For the text-containing cell, return its midpoint in (x, y) coordinate format. 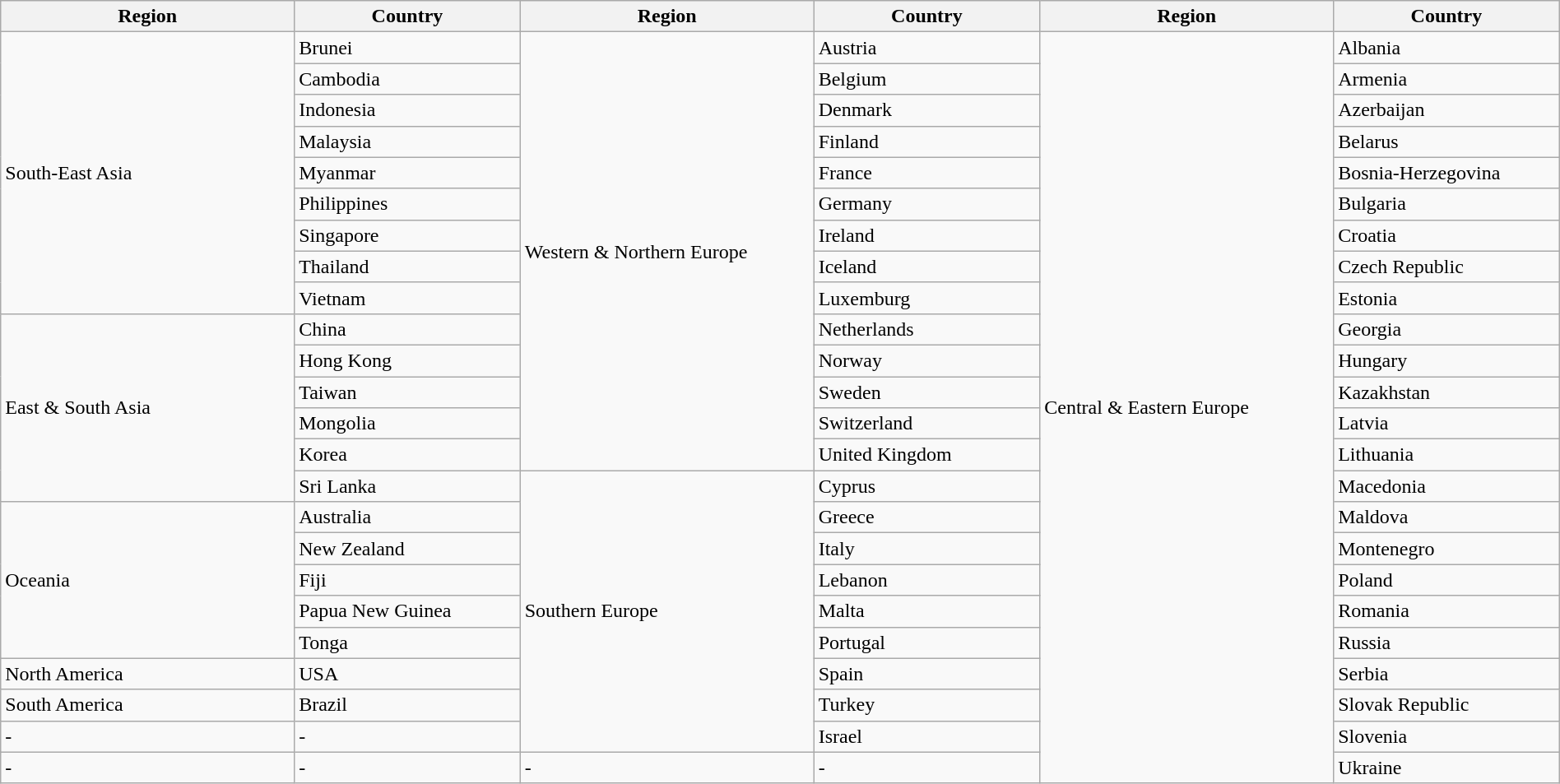
Hong Kong (408, 360)
Georgia (1446, 329)
Latvia (1446, 424)
Bulgaria (1446, 204)
Lebanon (926, 580)
Korea (408, 455)
Ukraine (1446, 768)
Western & Northern Europe (666, 252)
Oceania (148, 580)
Papua New Guinea (408, 611)
East & South Asia (148, 407)
Albania (1446, 48)
Philippines (408, 204)
Cyprus (926, 486)
Indonesia (408, 110)
Cambodia (408, 79)
Sweden (926, 392)
Netherlands (926, 329)
Australia (408, 517)
Greece (926, 517)
USA (408, 674)
Malta (926, 611)
Southern Europe (666, 612)
Armenia (1446, 79)
Lithuania (1446, 455)
Thailand (408, 267)
Finland (926, 141)
Ireland (926, 235)
Spain (926, 674)
Taiwan (408, 392)
Belarus (1446, 141)
South America (148, 705)
Russia (1446, 643)
Central & Eastern Europe (1186, 408)
Hungary (1446, 360)
Malaysia (408, 141)
Vietnam (408, 298)
Tonga (408, 643)
South-East Asia (148, 173)
Luxemburg (926, 298)
Brazil (408, 705)
France (926, 173)
Israel (926, 736)
Brunei (408, 48)
United Kingdom (926, 455)
Montenegro (1446, 549)
Estonia (1446, 298)
Poland (1446, 580)
Iceland (926, 267)
Macedonia (1446, 486)
Kazakhstan (1446, 392)
North America (148, 674)
Slovak Republic (1446, 705)
Austria (926, 48)
Czech Republic (1446, 267)
New Zealand (408, 549)
Slovenia (1446, 736)
Croatia (1446, 235)
Portugal (926, 643)
Switzerland (926, 424)
Mongolia (408, 424)
Myanmar (408, 173)
Fiji (408, 580)
Bosnia-Herzegovina (1446, 173)
Romania (1446, 611)
Germany (926, 204)
Azerbaijan (1446, 110)
Singapore (408, 235)
China (408, 329)
Sri Lanka (408, 486)
Belgium (926, 79)
Norway (926, 360)
Denmark (926, 110)
Italy (926, 549)
Maldova (1446, 517)
Turkey (926, 705)
Serbia (1446, 674)
